For the text-containing cell, return its midpoint in (X, Y) coordinate format. 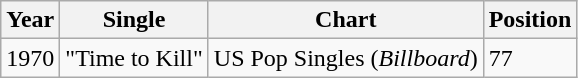
Position (530, 20)
Year (30, 20)
77 (530, 58)
US Pop Singles (Billboard) (346, 58)
Chart (346, 20)
1970 (30, 58)
"Time to Kill" (134, 58)
Single (134, 20)
